Detect which cell encompasses the target text, then output its [X, Y] center coordinate. 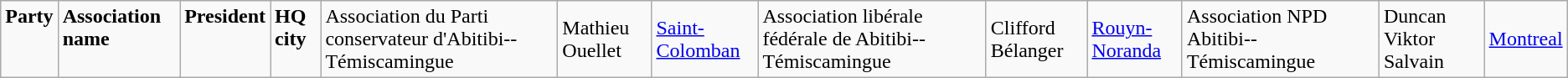
Association NPD Abitibi--Témiscamingue [1280, 39]
Montreal [1526, 39]
HQ city [296, 39]
Clifford Bélanger [1037, 39]
Mathieu Ouellet [605, 39]
Association du Parti conservateur d'Abitibi--Témiscamingue [439, 39]
Saint-Colomban [705, 39]
President [225, 39]
Rouyn-Noranda [1135, 39]
Association name [119, 39]
Party [29, 39]
Association libérale fédérale de Abitibi--Témiscamingue [872, 39]
Duncan Viktor Salvain [1431, 39]
